Return the [X, Y] coordinate for the center point of the cell that contains the specified text.  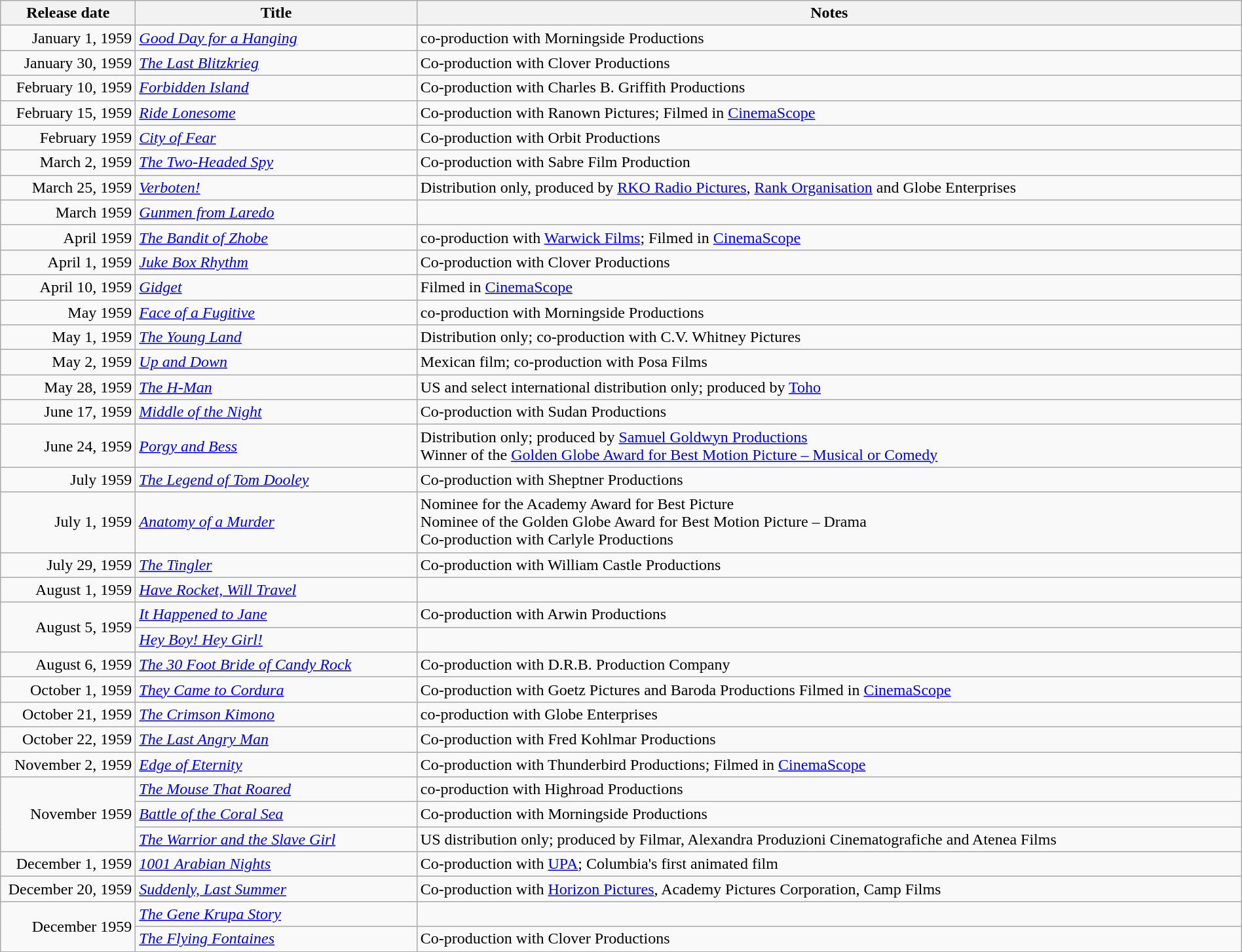
Up and Down [276, 362]
July 1, 1959 [68, 522]
December 20, 1959 [68, 889]
Verboten! [276, 187]
June 17, 1959 [68, 412]
Filmed in CinemaScope [829, 287]
The Legend of Tom Dooley [276, 480]
The H-Man [276, 387]
City of Fear [276, 138]
Suddenly, Last Summer [276, 889]
They Came to Cordura [276, 689]
April 1959 [68, 237]
October 21, 1959 [68, 714]
Co-production with Orbit Productions [829, 138]
June 24, 1959 [68, 446]
It Happened to Jane [276, 615]
The Two-Headed Spy [276, 162]
The Crimson Kimono [276, 714]
The 30 Foot Bride of Candy Rock [276, 664]
The Bandit of Zhobe [276, 237]
Have Rocket, Will Travel [276, 590]
March 1959 [68, 212]
US distribution only; produced by Filmar, Alexandra Produzioni Cinematografiche and Atenea Films [829, 839]
February 1959 [68, 138]
Co-production with Sheptner Productions [829, 480]
December 1959 [68, 926]
Face of a Fugitive [276, 313]
Title [276, 13]
Hey Boy! Hey Girl! [276, 639]
Co-production with Thunderbird Productions; Filmed in CinemaScope [829, 765]
Notes [829, 13]
Co-production with Fred Kohlmar Productions [829, 739]
May 1, 1959 [68, 337]
Co-production with Goetz Pictures and Baroda Productions Filmed in CinemaScope [829, 689]
The Flying Fontaines [276, 939]
Co-production with D.R.B. Production Company [829, 664]
co-production with Highroad Productions [829, 790]
Distribution only, produced by RKO Radio Pictures, Rank Organisation and Globe Enterprises [829, 187]
The Mouse That Roared [276, 790]
December 1, 1959 [68, 864]
Release date [68, 13]
The Young Land [276, 337]
October 1, 1959 [68, 689]
August 1, 1959 [68, 590]
Co-production with Arwin Productions [829, 615]
February 10, 1959 [68, 88]
Nominee for the Academy Award for Best PictureNominee of the Golden Globe Award for Best Motion Picture – DramaCo-production with Carlyle Productions [829, 522]
Co-production with Horizon Pictures, Academy Pictures Corporation, Camp Films [829, 889]
March 2, 1959 [68, 162]
July 1959 [68, 480]
The Gene Krupa Story [276, 914]
co-production with Warwick Films; Filmed in CinemaScope [829, 237]
April 10, 1959 [68, 287]
The Warrior and the Slave Girl [276, 839]
US and select international distribution only; produced by Toho [829, 387]
April 1, 1959 [68, 262]
Distribution only; co-production with C.V. Whitney Pictures [829, 337]
July 29, 1959 [68, 565]
Forbidden Island [276, 88]
Mexican film; co-production with Posa Films [829, 362]
October 22, 1959 [68, 739]
Co-production with UPA; Columbia's first animated film [829, 864]
Juke Box Rhythm [276, 262]
Co-production with Sudan Productions [829, 412]
January 30, 1959 [68, 63]
May 28, 1959 [68, 387]
Co-production with Morningside Productions [829, 814]
May 1959 [68, 313]
Porgy and Bess [276, 446]
March 25, 1959 [68, 187]
The Tingler [276, 565]
Ride Lonesome [276, 113]
co-production with Globe Enterprises [829, 714]
Gidget [276, 287]
Edge of Eternity [276, 765]
The Last Angry Man [276, 739]
Co-production with Charles B. Griffith Productions [829, 88]
January 1, 1959 [68, 38]
August 6, 1959 [68, 664]
Good Day for a Hanging [276, 38]
The Last Blitzkrieg [276, 63]
May 2, 1959 [68, 362]
Co-production with Ranown Pictures; Filmed in CinemaScope [829, 113]
August 5, 1959 [68, 627]
Co-production with William Castle Productions [829, 565]
Middle of the Night [276, 412]
Battle of the Coral Sea [276, 814]
November 1959 [68, 814]
1001 Arabian Nights [276, 864]
Anatomy of a Murder [276, 522]
November 2, 1959 [68, 765]
Distribution only; produced by Samuel Goldwyn ProductionsWinner of the Golden Globe Award for Best Motion Picture – Musical or Comedy [829, 446]
Gunmen from Laredo [276, 212]
February 15, 1959 [68, 113]
Co-production with Sabre Film Production [829, 162]
